Locate the cell with the specified text and output its [X, Y] center coordinate. 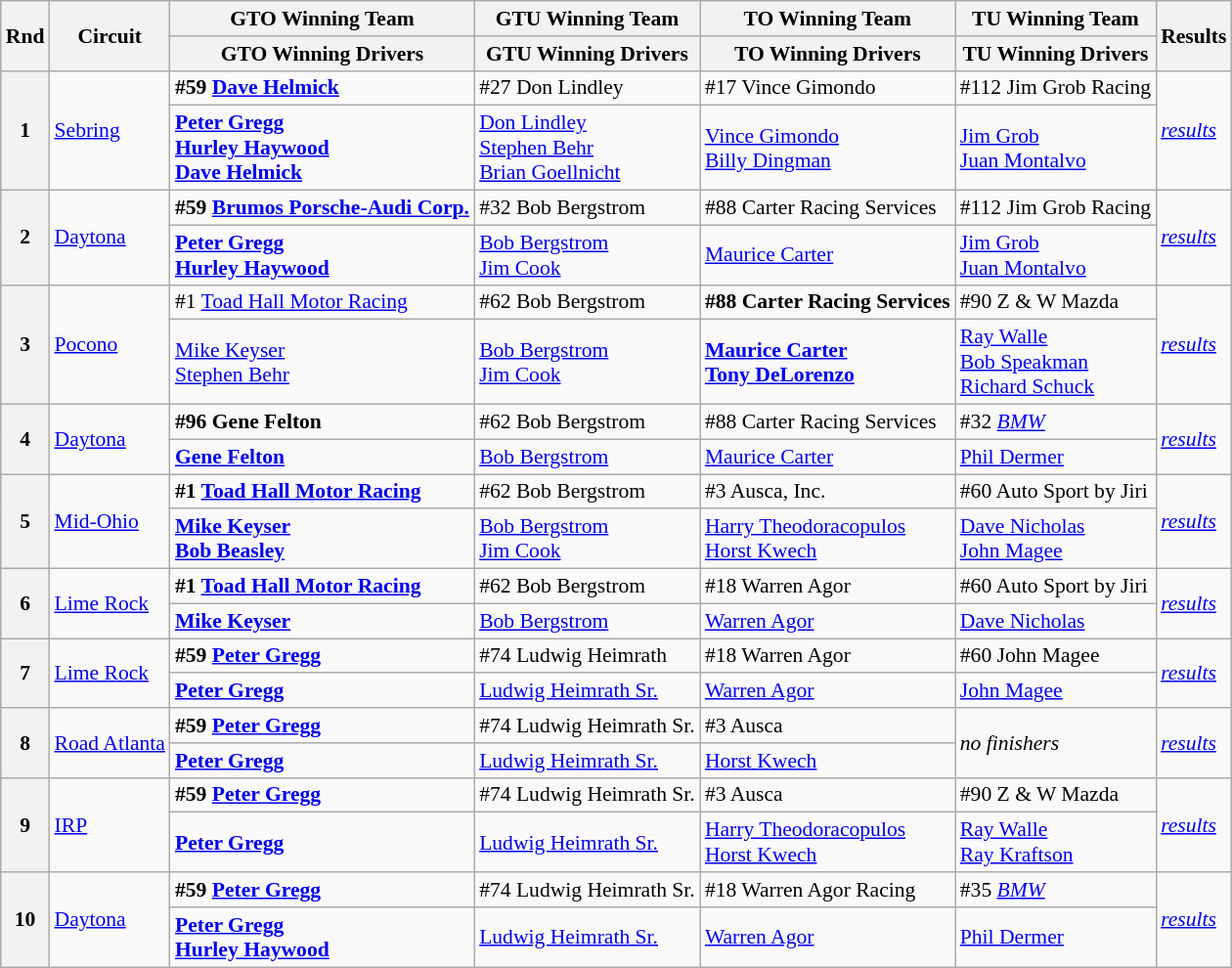
Mike Keyser [323, 621]
Rnd [25, 35]
Horst Kwech [827, 761]
Mike Keyser Bob Beasley [323, 540]
IRP [110, 825]
5 [25, 522]
Ray Walle Ray Kraftson [1056, 843]
#35 BMW [1056, 890]
GTU Winning Drivers [587, 54]
4 [25, 440]
Road Atlanta [110, 743]
TU Winning Drivers [1056, 54]
Pocono [110, 344]
Circuit [110, 35]
#17 Vince Gimondo [827, 88]
GTO Winning Team [323, 19]
7 [25, 673]
10 [25, 919]
Mid-Ohio [110, 522]
3 [25, 344]
TO Winning Team [827, 19]
Gene Felton [323, 457]
#27 Don Lindley [587, 88]
TU Winning Team [1056, 19]
Maurice Carter Tony DeLorenzo [827, 362]
2 [25, 239]
Vince Gimondo Billy Dingman [827, 149]
9 [25, 825]
#59 Dave Helmick [323, 88]
Mike Keyser Stephen Behr [323, 362]
#96 Gene Felton [323, 422]
TO Winning Drivers [827, 54]
Results [1193, 35]
Dave Nicholas [1056, 621]
John Magee [1056, 691]
Don Lindley Stephen Behr Brian Goellnicht [587, 149]
Ray Walle Bob Speakman Richard Schuck [1056, 362]
Dave Nicholas John Magee [1056, 540]
Peter Gregg Hurley Haywood Dave Helmick [323, 149]
6 [25, 604]
#3 Ausca, Inc. [827, 492]
#18 Warren Agor Racing [827, 890]
GTO Winning Drivers [323, 54]
no finishers [1056, 743]
#60 John Magee [1056, 656]
GTU Winning Team [587, 19]
Sebring [110, 130]
#59 Brumos Porsche-Audi Corp. [323, 208]
#32 Bob Bergstrom [587, 208]
#32 BMW [1056, 422]
8 [25, 743]
1 [25, 130]
#74 Ludwig Heimrath [587, 656]
